Search for the cell housing the specified text and yield its (X, Y) center coordinate. 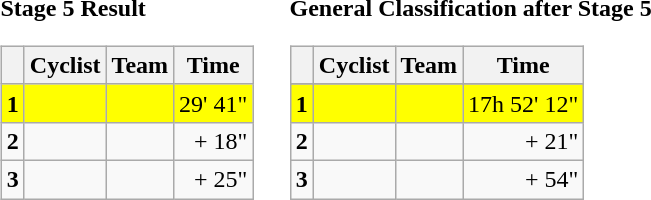
+ 18" (214, 141)
29' 41" (214, 103)
+ 54" (524, 179)
+ 25" (214, 179)
+ 21" (524, 141)
17h 52' 12" (524, 103)
